Determine the (X, Y) coordinate at the center of the cell enclosing the given text.  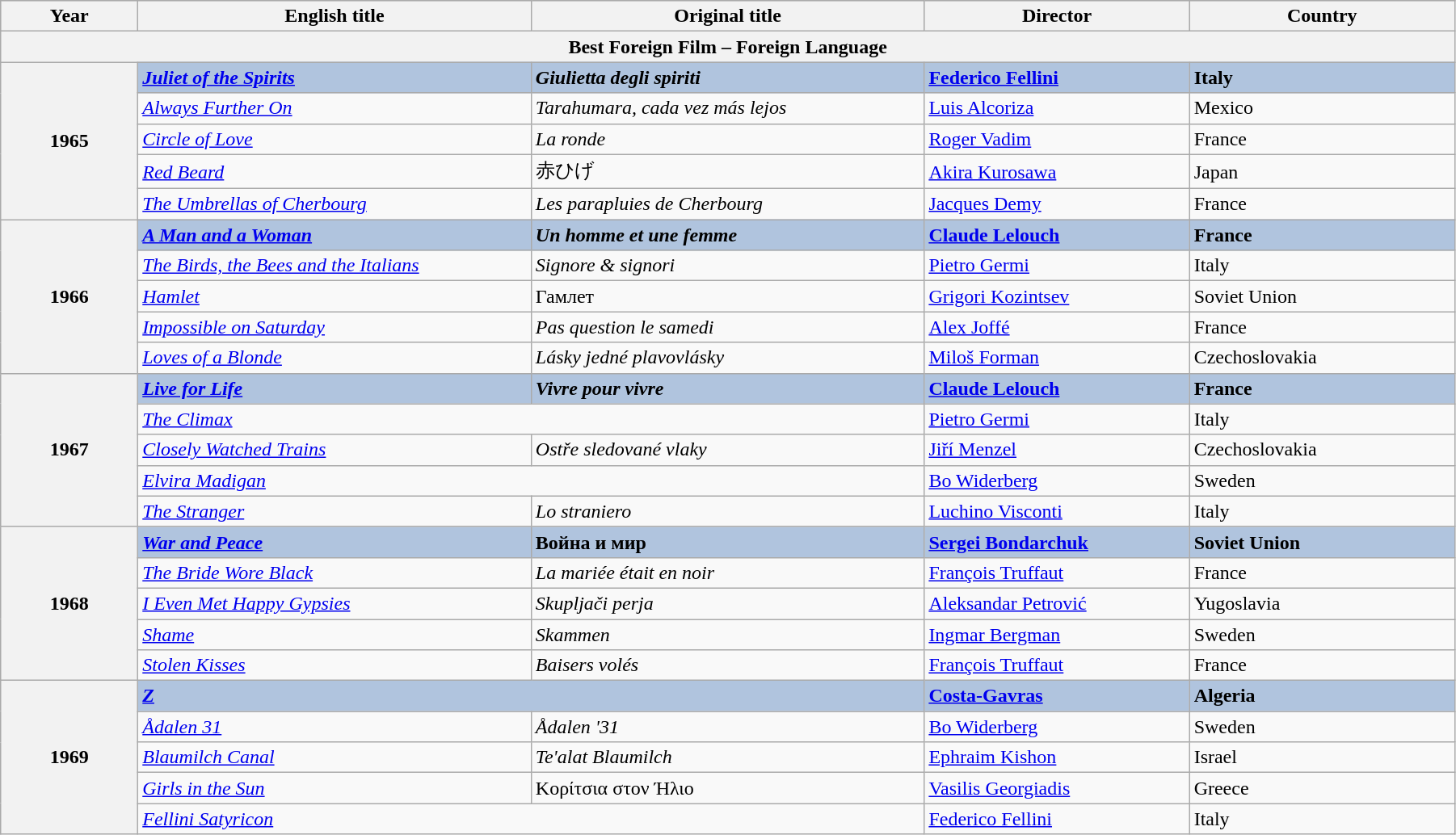
Luchino Visconti (1057, 511)
Israel (1322, 757)
Ostře sledované vlaky (727, 450)
赤ひげ (727, 171)
Lásky jedné plavovlásky (727, 358)
1969 (69, 757)
Stolen Kisses (335, 665)
Closely Watched Trains (335, 450)
Война и мир (727, 542)
Alex Joffé (1057, 327)
Vivre pour vivre (727, 388)
Circle of Love (335, 139)
Elvira Madigan (532, 480)
Director (1057, 16)
Year (69, 16)
Jiří Menzel (1057, 450)
Algeria (1322, 696)
1966 (69, 296)
Sergei Bondarchuk (1057, 542)
Grigori Kozintsev (1057, 296)
La ronde (727, 139)
Akira Kurosawa (1057, 171)
Blaumilch Canal (335, 757)
Live for Life (335, 388)
Shame (335, 634)
Red Beard (335, 171)
Country (1322, 16)
Hamlet (335, 296)
Jacques Demy (1057, 204)
Yugoslavia (1322, 603)
Costa-Gavras (1057, 696)
Pas question le samedi (727, 327)
Lo straniero (727, 511)
Luis Alcoriza (1057, 108)
Гамлет (727, 296)
Greece (1322, 788)
Ådalen '31 (727, 727)
Always Further On (335, 108)
1968 (69, 603)
Miloš Forman (1057, 358)
Juliet of the Spirits (335, 78)
Signore & signori (727, 266)
Roger Vadim (1057, 139)
The Stranger (335, 511)
Tarahumara, cada vez más lejos (727, 108)
Loves of a Blonde (335, 358)
Ådalen 31 (335, 727)
1967 (69, 450)
Mexico (1322, 108)
Giulietta degli spiriti (727, 78)
Impossible on Saturday (335, 327)
La mariée était en noir (727, 573)
The Bride Wore Black (335, 573)
Baisers volés (727, 665)
Ingmar Bergman (1057, 634)
Skupljači perja (727, 603)
Original title (727, 16)
Κορίτσια στον Ήλιο (727, 788)
Girls in the Sun (335, 788)
Fellini Satyricon (532, 819)
Aleksandar Petrović (1057, 603)
I Even Met Happy Gypsies (335, 603)
English title (335, 16)
Ephraim Kishon (1057, 757)
Te'alat Blaumilch (727, 757)
Les parapluies de Cherbourg (727, 204)
Z (532, 696)
The Birds, the Bees and the Italians (335, 266)
Un homme et une femme (727, 235)
A Man and a Woman (335, 235)
Japan (1322, 171)
War and Peace (335, 542)
1965 (69, 141)
The Umbrellas of Cherbourg (335, 204)
The Climax (532, 419)
Skammen (727, 634)
Vasilis Georgiadis (1057, 788)
Best Foreign Film – Foreign Language (728, 47)
